Find where the given text appears and provide that cell's center as [X, Y] coordinate. 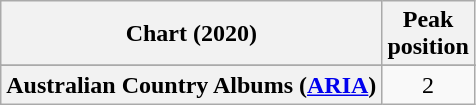
2 [428, 85]
Chart (2020) [192, 34]
Australian Country Albums (ARIA) [192, 85]
Peakposition [428, 34]
